Search for the cell housing the specified text and yield its (x, y) center coordinate. 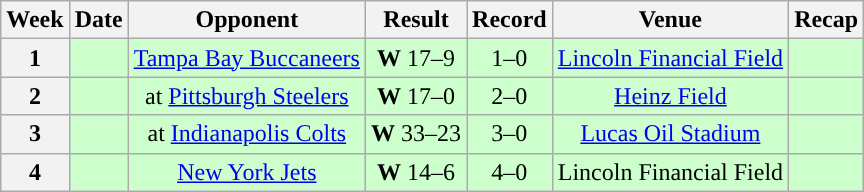
W 17–0 (416, 96)
Heinz Field (670, 96)
4–0 (510, 172)
Opponent (246, 20)
Venue (670, 20)
1–0 (510, 58)
3 (35, 134)
Lucas Oil Stadium (670, 134)
4 (35, 172)
at Pittsburgh Steelers (246, 96)
Recap (826, 20)
Record (510, 20)
1 (35, 58)
W 14–6 (416, 172)
W 17–9 (416, 58)
W 33–23 (416, 134)
3–0 (510, 134)
New York Jets (246, 172)
Result (416, 20)
Tampa Bay Buccaneers (246, 58)
Date (98, 20)
at Indianapolis Colts (246, 134)
2 (35, 96)
2–0 (510, 96)
Week (35, 20)
